Find where the given text appears and provide that cell's center as (X, Y) coordinate. 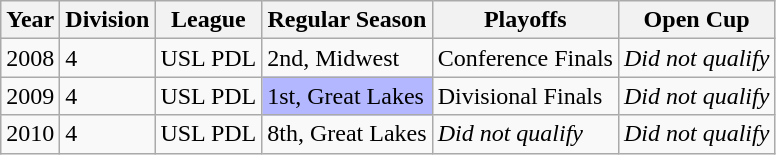
Division (108, 20)
Playoffs (525, 20)
Regular Season (347, 20)
8th, Great Lakes (347, 134)
Open Cup (696, 20)
2008 (30, 58)
2nd, Midwest (347, 58)
League (208, 20)
Year (30, 20)
2009 (30, 96)
2010 (30, 134)
1st, Great Lakes (347, 96)
Divisional Finals (525, 96)
Conference Finals (525, 58)
